For the text-containing cell, return its midpoint in (X, Y) coordinate format. 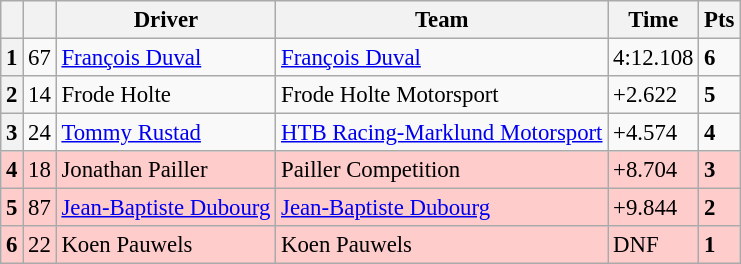
Tommy Rustad (166, 133)
22 (40, 245)
+9.844 (654, 208)
18 (40, 170)
HTB Racing-Marklund Motorsport (442, 133)
14 (40, 95)
4:12.108 (654, 58)
Frode Holte (166, 95)
Frode Holte Motorsport (442, 95)
+8.704 (654, 170)
24 (40, 133)
Pts (720, 20)
+2.622 (654, 95)
Jonathan Pailler (166, 170)
Time (654, 20)
87 (40, 208)
DNF (654, 245)
Pailler Competition (442, 170)
Driver (166, 20)
Team (442, 20)
+4.574 (654, 133)
67 (40, 58)
